Output the [x, y] coordinate of the center of the cell containing the given text.  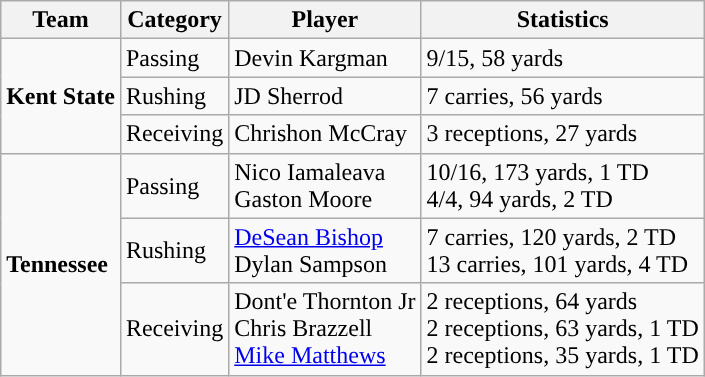
Dont'e Thornton JrChris BrazzellMike Matthews [325, 329]
Nico IamaleavaGaston Moore [325, 186]
Category [174, 20]
7 carries, 120 yards, 2 TD13 carries, 101 yards, 4 TD [562, 250]
10/16, 173 yards, 1 TD4/4, 94 yards, 2 TD [562, 186]
2 receptions, 64 yards2 receptions, 63 yards, 1 TD2 receptions, 35 yards, 1 TD [562, 329]
3 receptions, 27 yards [562, 134]
7 carries, 56 yards [562, 96]
Devin Kargman [325, 58]
Chrishon McCray [325, 134]
Team [61, 20]
Player [325, 20]
9/15, 58 yards [562, 58]
Tennessee [61, 264]
JD Sherrod [325, 96]
Kent State [61, 96]
DeSean BishopDylan Sampson [325, 250]
Statistics [562, 20]
